For the text-containing cell, return its midpoint in [x, y] coordinate format. 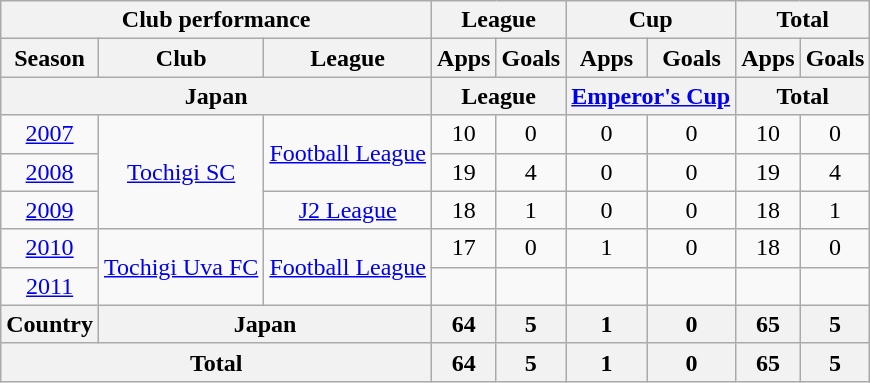
Season [50, 58]
2007 [50, 134]
17 [464, 248]
2008 [50, 172]
Tochigi SC [180, 172]
Tochigi Uva FC [180, 267]
Emperor's Cup [651, 96]
Club [180, 58]
Club performance [216, 20]
Country [50, 324]
J2 League [348, 210]
2010 [50, 248]
Cup [651, 20]
2011 [50, 286]
2009 [50, 210]
